Scan for the cell matching the given text and deliver its (X, Y) coordinate at center. 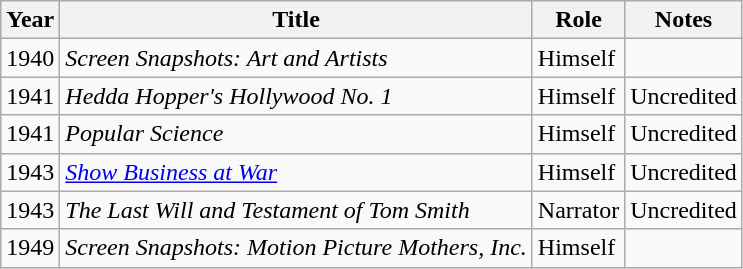
Hedda Hopper's Hollywood No. 1 (296, 96)
Role (578, 20)
Narrator (578, 210)
Year (30, 20)
The Last Will and Testament of Tom Smith (296, 210)
Notes (684, 20)
Show Business at War (296, 172)
Popular Science (296, 134)
Title (296, 20)
Screen Snapshots: Art and Artists (296, 58)
1940 (30, 58)
1949 (30, 248)
Screen Snapshots: Motion Picture Mothers, Inc. (296, 248)
